Output the (X, Y) coordinate of the center of the cell containing the given text.  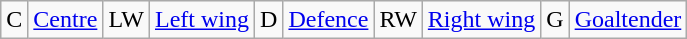
Goaltender (628, 20)
LW (126, 20)
Centre (66, 20)
G (555, 20)
D (269, 20)
Defence (328, 20)
RW (398, 20)
C (14, 20)
Left wing (202, 20)
Right wing (481, 20)
